Pinpoint the cell where the given text exists, returning its (x, y) midpoint coordinate. 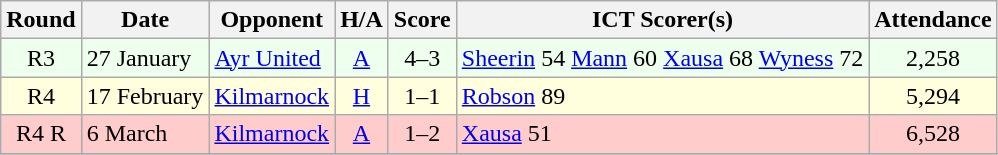
Xausa 51 (662, 134)
Robson 89 (662, 96)
Opponent (272, 20)
17 February (145, 96)
27 January (145, 58)
H (362, 96)
2,258 (933, 58)
Date (145, 20)
1–2 (422, 134)
1–1 (422, 96)
Ayr United (272, 58)
Score (422, 20)
H/A (362, 20)
Attendance (933, 20)
4–3 (422, 58)
Sheerin 54 Mann 60 Xausa 68 Wyness 72 (662, 58)
R3 (41, 58)
5,294 (933, 96)
ICT Scorer(s) (662, 20)
6 March (145, 134)
6,528 (933, 134)
R4 (41, 96)
Round (41, 20)
R4 R (41, 134)
